Provide the [X, Y] coordinate of the cell's center where the given text is located.  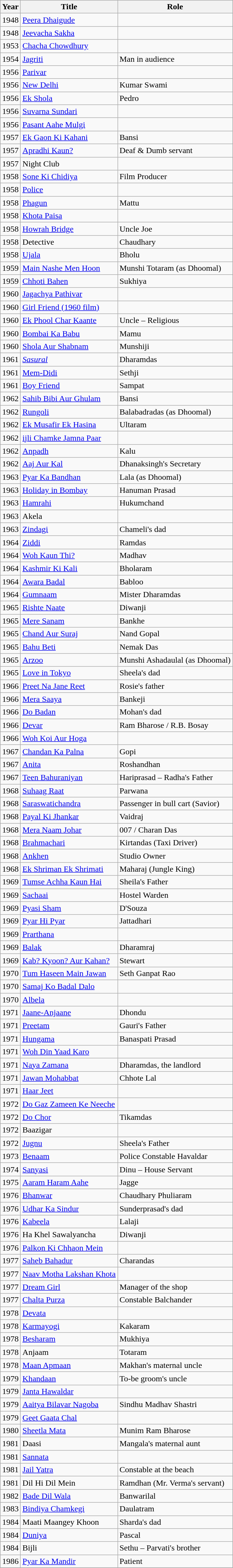
Karmayogi [69, 1326]
1974 [10, 1169]
Anpadh [69, 451]
1983 [10, 1509]
Zindagi [69, 529]
Jagge [175, 1182]
Ek Musafir Ek Hasina [69, 425]
Ek Shola [69, 98]
Tumse Achha Kaun Hai [69, 882]
Khota Paisa [69, 216]
Sharda's dad [175, 1522]
Ankhen [69, 856]
Nand Gopal [175, 634]
Naya Zamana [69, 1065]
Sunderprasad's dad [175, 1208]
Benaam [69, 1156]
Rishte Naate [69, 608]
Mangala's maternal aunt [175, 1444]
Dharamdas, the landlord [175, 1065]
Geet Gaata Chal [69, 1418]
Maan Apmaan [69, 1365]
Mere Sanam [69, 621]
Man in audience [175, 59]
Ek Shriman Ek Shrimati [69, 869]
Baazigar [69, 1130]
Gumnaam [69, 595]
Sannata [69, 1457]
Dinu – House Servant [175, 1169]
Night Club [69, 164]
Do Chor [69, 1117]
Sheela's dad [175, 673]
Brahmachari [69, 843]
Bahu Beti [69, 647]
Prarthana [69, 934]
Constable at the beach [175, 1470]
Dhondu [175, 1013]
Ha Khel Sawalyancha [69, 1235]
Parivar [69, 72]
Aaram Haram Aahe [69, 1182]
Daasi [69, 1444]
Bankhe [175, 621]
Hostel Warden [175, 895]
Role [175, 7]
Hungama [69, 1039]
Chaudhary [175, 242]
Love in Tokyo [69, 673]
1986 [10, 1561]
Aaitya Bilavar Nagoba [69, 1404]
Madhav [175, 555]
Munshi Totaram (as Dhoomal) [175, 268]
Mister Dharamdas [175, 595]
Uncle Joe [175, 229]
Balabadradas (as Dhoomal) [175, 412]
Apradhi Kaun? [69, 150]
Gauri's Father [175, 1026]
Passenger in bull cart (Savior) [175, 804]
Balak [69, 947]
Chacha Chowdhury [69, 46]
Roshandhan [175, 764]
Title [69, 7]
Khandaan [69, 1378]
Mera Saaya [69, 699]
Palkon Ki Chhaon Mein [69, 1248]
Mera Naam Johar [69, 830]
Constable Balchander [175, 1300]
Kabeela [69, 1222]
Jeevacha Sakha [69, 33]
Sachaai [69, 895]
Woh Koi Aur Hoga [69, 738]
Bhanwar [69, 1195]
Babloo [175, 582]
Naav Motha Lakshan Khota [69, 1274]
Pedro [175, 98]
Detective [69, 242]
Awara Badal [69, 582]
Arzoo [69, 660]
Albela [69, 1000]
Police Constable Havaldar [175, 1156]
Chalta Purza [69, 1300]
Ek Phool Char Kaante [69, 320]
Sampat [175, 386]
Kab? Kyoon? Aur Kahan? [69, 960]
Ziddi [69, 542]
Bijli [69, 1548]
Saheb Bahadur [69, 1261]
Parwana [175, 790]
Tum Haseen Main Jawan [69, 973]
Bade Dil Wala [69, 1496]
Besharam [69, 1339]
Maati Maangey Khoon [69, 1522]
Dil Hi Dil Mein [69, 1483]
Suvarna Sundari [69, 111]
Devar [69, 725]
Totaram [175, 1352]
Jattadhari [175, 921]
Bholu [175, 255]
Pyasi Sham [69, 908]
Chhote Lal [175, 1078]
Ek Gaon Ki Kahani [69, 137]
Dream Girl [69, 1287]
1980 [10, 1431]
Nemak Das [175, 647]
Hariprasad – Radha's Father [175, 777]
Woh Kaun Thi? [69, 555]
Udhar Ka Sindur [69, 1208]
Chameli's dad [175, 529]
Suhaag Raat [69, 790]
Sheetla Mata [69, 1431]
Jail Yatra [69, 1470]
Gopi [175, 751]
Peera Dhaigude [69, 20]
Samaj Ko Badal Dalo [69, 986]
Tikamdas [175, 1117]
Banaspati Prasad [175, 1039]
Mamu [175, 333]
Daulatram [175, 1509]
Pyar Hi Pyar [69, 921]
Stewart [175, 960]
Seth Ganpat Rao [175, 973]
Sukhiya [175, 281]
Bholaram [175, 568]
Mukhiya [175, 1339]
Police [69, 190]
Ramdhan (Mr. Verma's servant) [175, 1483]
Preet Na Jane Reet [69, 686]
Janta Hawaldar [69, 1391]
Mattu [175, 203]
Ujala [69, 255]
Chand Aur Suraj [69, 634]
Munim Ram Bharose [175, 1431]
Makhan's maternal uncle [175, 1365]
Charandas [175, 1261]
Sethji [175, 372]
Kalu [175, 451]
D'Souza [175, 908]
Studio Owner [175, 856]
Sindhu Madhav Shastri [175, 1404]
Payal Ki Jhankar [69, 817]
Pascal [175, 1535]
Boy Friend [69, 386]
Lala (as Dhoomal) [175, 477]
Bankeji [175, 699]
To-be groom's uncle [175, 1378]
Kashmir Ki Kali [69, 568]
Rungoli [69, 412]
Mohan's dad [175, 712]
Do Gaz Zameen Ke Neeche [69, 1104]
Jaane-Anjaane [69, 1013]
Sheela's Father [175, 1143]
Do Badan [69, 712]
Banwarilal [175, 1496]
Chandan Ka Palna [69, 751]
Anita [69, 764]
Film Producer [175, 177]
Mem-Didi [69, 372]
Shola Aur Shabnam [69, 346]
Sanyasi [69, 1169]
1973 [10, 1156]
Ultaram [175, 425]
Munshiji [175, 346]
Hanuman Prasad [175, 490]
Jugnu [69, 1143]
Kirtandas (Taxi Driver) [175, 843]
Teen Bahuraniyan [69, 777]
Sasural [69, 359]
Sheila's Father [175, 882]
1954 [10, 59]
Hukumchand [175, 503]
Lalaji [175, 1222]
Dhanaksingh's Secretary [175, 464]
Saraswatichandra [69, 804]
Chaudhary Phuliaram [175, 1195]
1982 [10, 1496]
Akela [69, 516]
Pyar Ka Bandhan [69, 477]
Chhoti Bahen [69, 281]
Sone Ki Chidiya [69, 177]
Aaj Aur Kal [69, 464]
Girl Friend (1960 film) [69, 307]
Phagun [69, 203]
Ram Bharose / R.B. Bosay [175, 725]
1953 [10, 46]
Dharamdas [175, 359]
Anjaam [69, 1352]
Year [10, 7]
Woh Din Yaad Karo [69, 1052]
Main Nashe Men Hoon [69, 268]
Sahib Bibi Aur Ghulam [69, 399]
Vaidraj [175, 817]
007 / Charan Das [175, 830]
Rosie's father [175, 686]
Jagachya Pathivar [69, 294]
Bindiya Chamkegi [69, 1509]
ijli Chamke Jamna Paar [69, 438]
Preetam [69, 1026]
Pasant Aahe Mulgi [69, 124]
Duniya [69, 1535]
Ramdas [175, 542]
Hamrahi [69, 503]
Manager of the shop [175, 1287]
1975 [10, 1182]
Sethu – Parvati's brother [175, 1548]
Uncle – Religious [175, 320]
New Delhi [69, 85]
Patient [175, 1561]
Dharamraj [175, 947]
Kumar Swami [175, 85]
Howrah Bridge [69, 229]
Jagriti [69, 59]
Haar Jeet [69, 1091]
Devata [69, 1313]
Pyar Ka Mandir [69, 1561]
Kakaram [175, 1326]
Jawan Mohabbat [69, 1078]
Deaf & Dumb servant [175, 150]
Munshi Ashadaulal (as Dhoomal) [175, 660]
Maharaj (Jungle King) [175, 869]
Holiday in Bombay [69, 490]
Bombai Ka Babu [69, 333]
